Find where the given text appears and provide that cell's center as (X, Y) coordinate. 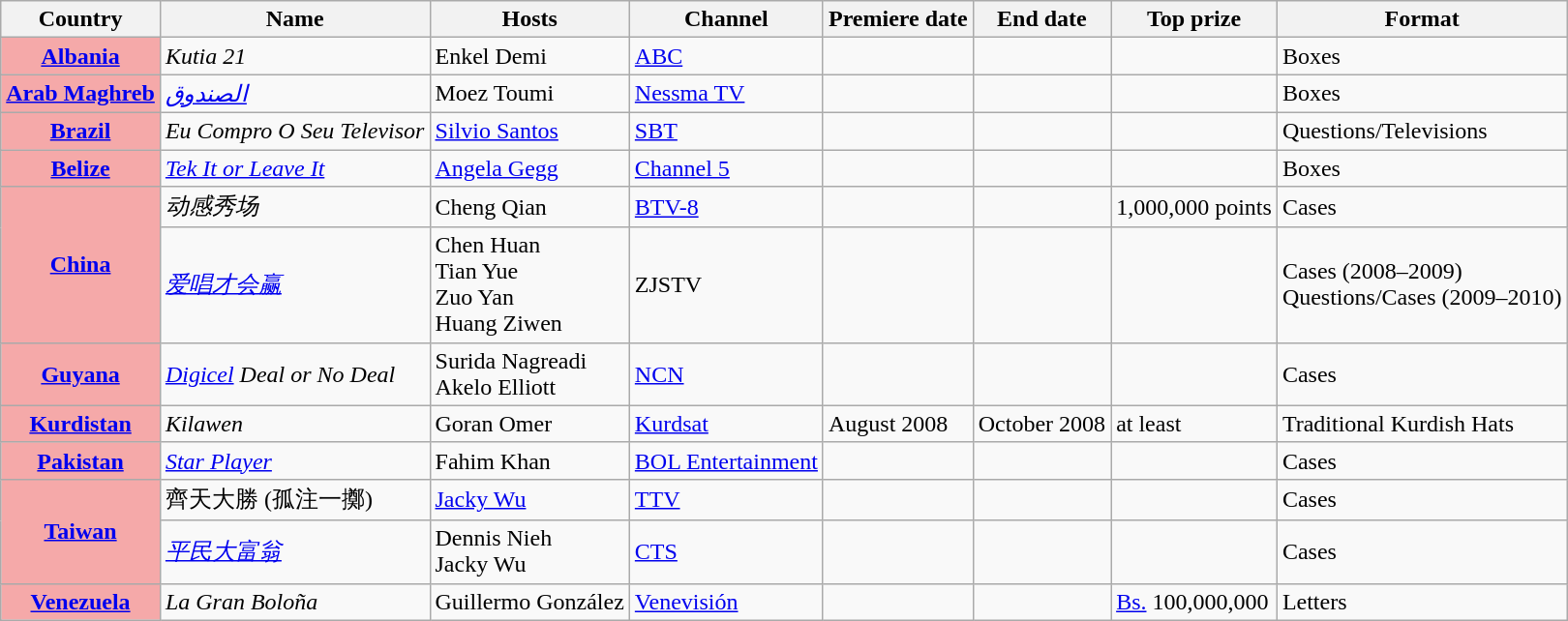
Kilawen (294, 424)
Venezuela (81, 602)
Pakistan (81, 460)
Name (294, 19)
Angela Gegg (529, 167)
BOL Entertainment (726, 460)
August 2008 (898, 424)
End date (1041, 19)
الصندوق (294, 94)
Channel 5 (726, 167)
Traditional Kurdish Hats (1422, 424)
1,000,000 points (1194, 207)
at least (1194, 424)
Eu Compro O Seu Televisor (294, 131)
Enkel Demi (529, 56)
Kurdsat (726, 424)
NCN (726, 373)
Format (1422, 19)
Silvio Santos (529, 131)
SBT (726, 131)
齊天大勝 (孤注一擲) (294, 499)
TTV (726, 499)
Taiwan (81, 531)
Moez Toumi (529, 94)
Chen HuanTian YueZuo YanHuang Ziwen (529, 284)
Bs. 100,000,000 (1194, 602)
Venevisión (726, 602)
La Gran Boloña (294, 602)
October 2008 (1041, 424)
Guillermo González (529, 602)
Country (81, 19)
Top prize (1194, 19)
Cheng Qian (529, 207)
Kurdistan (81, 424)
BTV-8 (726, 207)
ZJSTV (726, 284)
Nessma TV (726, 94)
CTS (726, 551)
ABC (726, 56)
Dennis NiehJacky Wu (529, 551)
Albania (81, 56)
Channel (726, 19)
爱唱才会赢 (294, 284)
Surida Nagreadi Akelo Elliott (529, 373)
Letters (1422, 602)
Digicel Deal or No Deal (294, 373)
China (81, 265)
平民大富翁 (294, 551)
Premiere date (898, 19)
Fahim Khan (529, 460)
Brazil (81, 131)
Star Player (294, 460)
Kutia 21 (294, 56)
Belize (81, 167)
Guyana (81, 373)
Questions/Televisions (1422, 131)
Cases (2008–2009)Questions/Cases (2009–2010) (1422, 284)
Jacky Wu (529, 499)
动感秀场 (294, 207)
Goran Omer (529, 424)
Arab Maghreb (81, 94)
Hosts (529, 19)
Tek It or Leave It (294, 167)
